Return the [X, Y] coordinate for the center point of the cell that contains the specified text.  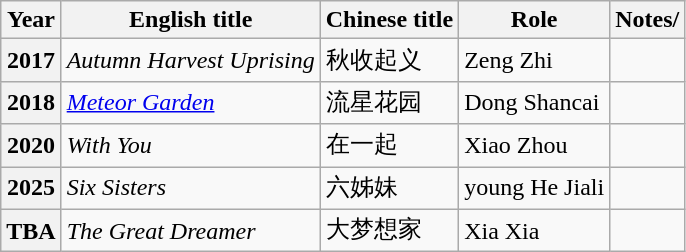
TBA [31, 230]
六姊妹 [389, 188]
2017 [31, 60]
The Great Dreamer [190, 230]
Six Sisters [190, 188]
Dong Shancai [534, 102]
秋收起义 [389, 60]
2025 [31, 188]
Xia Xia [534, 230]
流星花园 [389, 102]
大梦想家 [389, 230]
Role [534, 20]
2018 [31, 102]
English title [190, 20]
Autumn Harvest Uprising [190, 60]
在一起 [389, 146]
Year [31, 20]
2020 [31, 146]
With You [190, 146]
Xiao Zhou [534, 146]
Chinese title [389, 20]
young He Jiali [534, 188]
Zeng Zhi [534, 60]
Meteor Garden [190, 102]
Notes/ [648, 20]
